Capture the cell that displays the provided text and extract its (x, y) central coordinate. 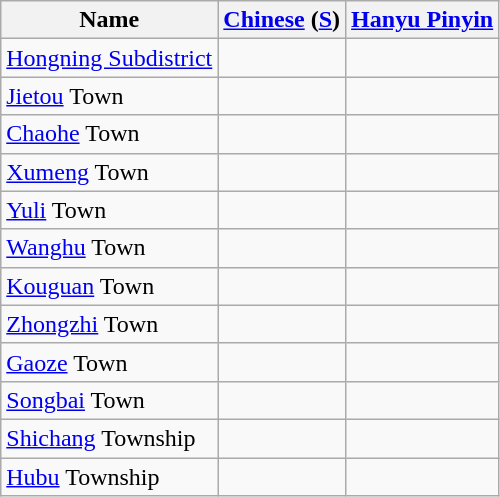
Wanghu Town (110, 248)
Yuli Town (110, 210)
Gaoze Town (110, 362)
Hubu Township (110, 477)
Hongning Subdistrict (110, 58)
Xumeng Town (110, 172)
Jietou Town (110, 96)
Zhongzhi Town (110, 324)
Chinese (S) (282, 20)
Kouguan Town (110, 286)
Name (110, 20)
Shichang Township (110, 438)
Songbai Town (110, 400)
Chaohe Town (110, 134)
Hanyu Pinyin (422, 20)
